Determine the [x, y] coordinate at the center of the cell enclosing the given text.  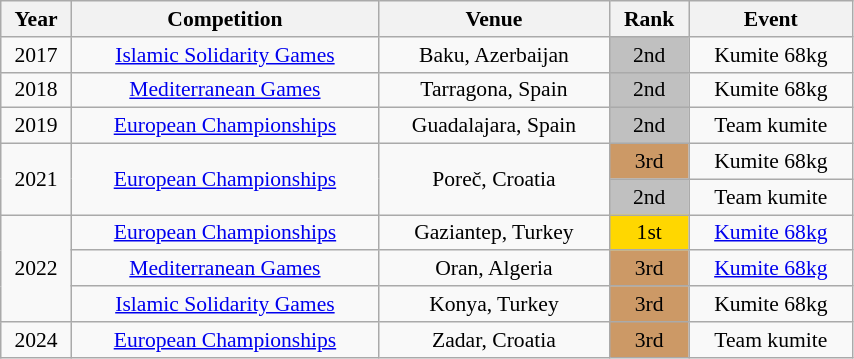
Event [770, 19]
2022 [36, 268]
Konya, Turkey [494, 304]
2024 [36, 340]
Competition [224, 19]
2017 [36, 55]
Tarragona, Spain [494, 90]
Poreč, Croatia [494, 180]
Zadar, Croatia [494, 340]
Gaziantep, Turkey [494, 233]
Baku, Azerbaijan [494, 55]
2018 [36, 90]
2019 [36, 126]
Oran, Algeria [494, 269]
2021 [36, 180]
1st [649, 233]
Venue [494, 19]
Rank [649, 19]
Year [36, 19]
Guadalajara, Spain [494, 126]
